Pinpoint the cell where the given text exists, returning its [X, Y] midpoint coordinate. 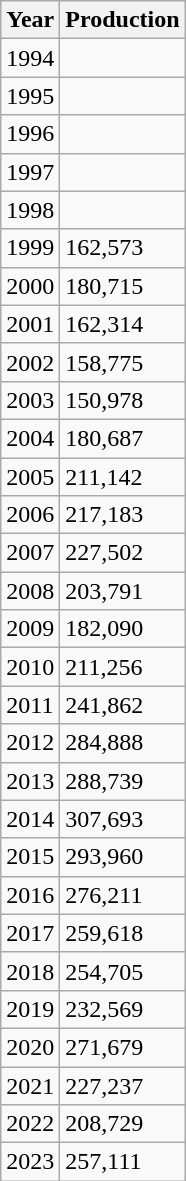
1998 [30, 210]
158,775 [122, 362]
284,888 [122, 743]
271,679 [122, 1047]
2023 [30, 1162]
276,211 [122, 895]
2016 [30, 895]
211,142 [122, 477]
307,693 [122, 819]
2004 [30, 438]
2010 [30, 667]
208,729 [122, 1124]
2013 [30, 781]
Production [122, 20]
162,314 [122, 324]
1996 [30, 134]
1995 [30, 96]
182,090 [122, 629]
2015 [30, 857]
1997 [30, 172]
259,618 [122, 933]
Year [30, 20]
2012 [30, 743]
2000 [30, 286]
227,502 [122, 553]
2007 [30, 553]
2008 [30, 591]
1999 [30, 248]
2020 [30, 1047]
241,862 [122, 705]
1994 [30, 58]
180,687 [122, 438]
2001 [30, 324]
2006 [30, 515]
162,573 [122, 248]
2021 [30, 1085]
217,183 [122, 515]
288,739 [122, 781]
2011 [30, 705]
2017 [30, 933]
203,791 [122, 591]
150,978 [122, 400]
2005 [30, 477]
2019 [30, 1009]
2002 [30, 362]
2009 [30, 629]
180,715 [122, 286]
2014 [30, 819]
232,569 [122, 1009]
2003 [30, 400]
227,237 [122, 1085]
257,111 [122, 1162]
254,705 [122, 971]
211,256 [122, 667]
293,960 [122, 857]
2022 [30, 1124]
2018 [30, 971]
